Determine the (x, y) coordinate at the center of the cell enclosing the given text.  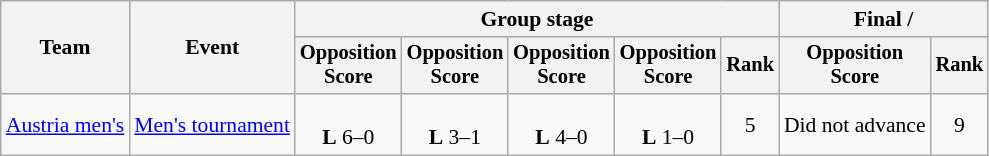
L 3–1 (456, 124)
L 1–0 (668, 124)
5 (750, 124)
Group stage (537, 19)
L 6–0 (348, 124)
L 4–0 (562, 124)
Final / (884, 19)
Austria men's (66, 124)
Men's tournament (212, 124)
9 (960, 124)
Team (66, 48)
Event (212, 48)
Did not advance (855, 124)
